Identify which cell holds the provided text, then report its [x, y] central coordinate. 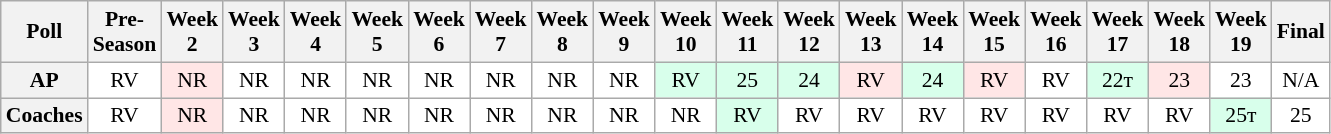
Week4 [316, 32]
Week7 [501, 32]
N/A [1301, 80]
25т [1241, 116]
Week13 [871, 32]
Week16 [1056, 32]
Week18 [1179, 32]
Week14 [933, 32]
22т [1118, 80]
Week11 [748, 32]
Week6 [439, 32]
Week10 [686, 32]
Week3 [254, 32]
Week12 [809, 32]
Poll [44, 32]
Coaches [44, 116]
Pre-Season [125, 32]
Week19 [1241, 32]
Week8 [562, 32]
Week15 [994, 32]
Week5 [377, 32]
AP [44, 80]
Final [1301, 32]
Week17 [1118, 32]
Week9 [624, 32]
Week2 [192, 32]
